Scan for the cell matching the given text and deliver its (X, Y) coordinate at center. 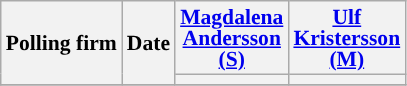
Ulf Kristersson (M) (346, 38)
Polling firm (62, 42)
Date (148, 42)
Magdalena Andersson (S) (232, 38)
